Find where the given text appears and provide that cell's center as [X, Y] coordinate. 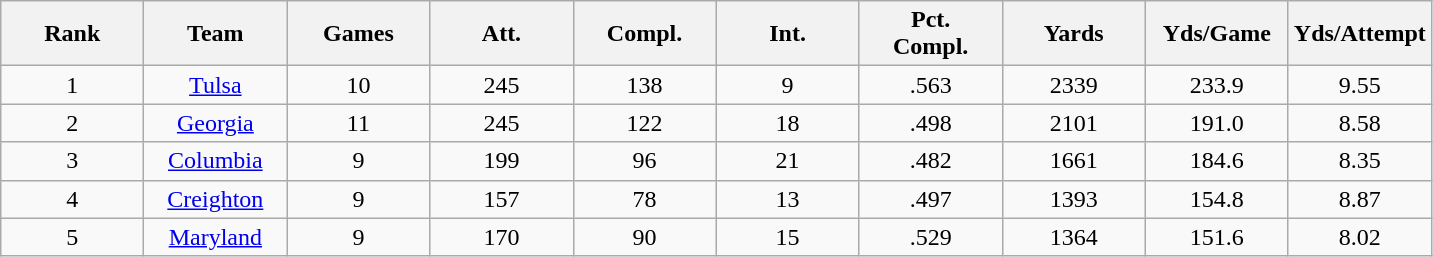
Georgia [216, 123]
.563 [930, 85]
.529 [930, 237]
1661 [1074, 161]
Yds/Attempt [1360, 34]
15 [788, 237]
.497 [930, 199]
2 [72, 123]
184.6 [1216, 161]
199 [502, 161]
3 [72, 161]
13 [788, 199]
96 [644, 161]
170 [502, 237]
10 [358, 85]
5 [72, 237]
122 [644, 123]
Tulsa [216, 85]
Att. [502, 34]
Columbia [216, 161]
.498 [930, 123]
78 [644, 199]
Yds/Game [1216, 34]
8.35 [1360, 161]
Games [358, 34]
Rank [72, 34]
154.8 [1216, 199]
2339 [1074, 85]
233.9 [1216, 85]
11 [358, 123]
.482 [930, 161]
Maryland [216, 237]
8.58 [1360, 123]
138 [644, 85]
9.55 [1360, 85]
Int. [788, 34]
1364 [1074, 237]
157 [502, 199]
18 [788, 123]
1 [72, 85]
Pct.Compl. [930, 34]
90 [644, 237]
1393 [1074, 199]
8.87 [1360, 199]
8.02 [1360, 237]
151.6 [1216, 237]
Team [216, 34]
21 [788, 161]
4 [72, 199]
191.0 [1216, 123]
Yards [1074, 34]
Compl. [644, 34]
2101 [1074, 123]
Creighton [216, 199]
